Scan for the cell matching the given text and deliver its (x, y) coordinate at center. 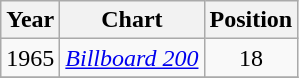
Year (30, 20)
1965 (30, 58)
Position (251, 20)
18 (251, 58)
Chart (132, 20)
Billboard 200 (132, 58)
